Scan for the cell matching the given text and deliver its [x, y] coordinate at center. 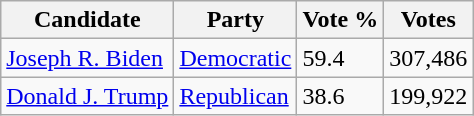
199,922 [428, 96]
59.4 [340, 58]
Joseph R. Biden [88, 58]
Party [236, 20]
Vote % [340, 20]
38.6 [340, 96]
Candidate [88, 20]
307,486 [428, 58]
Donald J. Trump [88, 96]
Republican [236, 96]
Votes [428, 20]
Democratic [236, 58]
